Detect which cell encompasses the target text, then output its (X, Y) center coordinate. 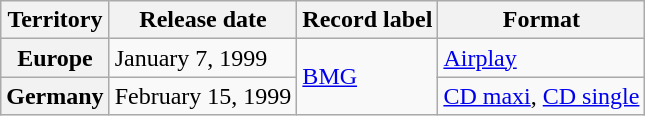
January 7, 1999 (203, 58)
Record label (368, 20)
Territory (55, 20)
Airplay (542, 58)
BMG (368, 77)
Format (542, 20)
February 15, 1999 (203, 96)
Germany (55, 96)
Europe (55, 58)
Release date (203, 20)
CD maxi, CD single (542, 96)
